Locate the cell with the specified text and output its (X, Y) center coordinate. 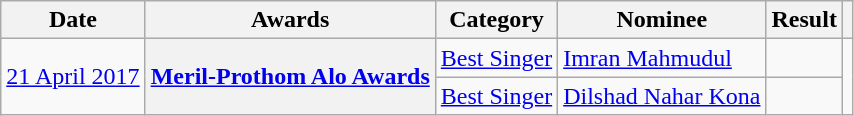
Meril-Prothom Alo Awards (290, 77)
Result (804, 20)
Dilshad Nahar Kona (662, 96)
21 April 2017 (73, 77)
Nominee (662, 20)
Awards (290, 20)
Date (73, 20)
Category (496, 20)
Imran Mahmudul (662, 58)
